Capture the cell that displays the provided text and extract its (x, y) central coordinate. 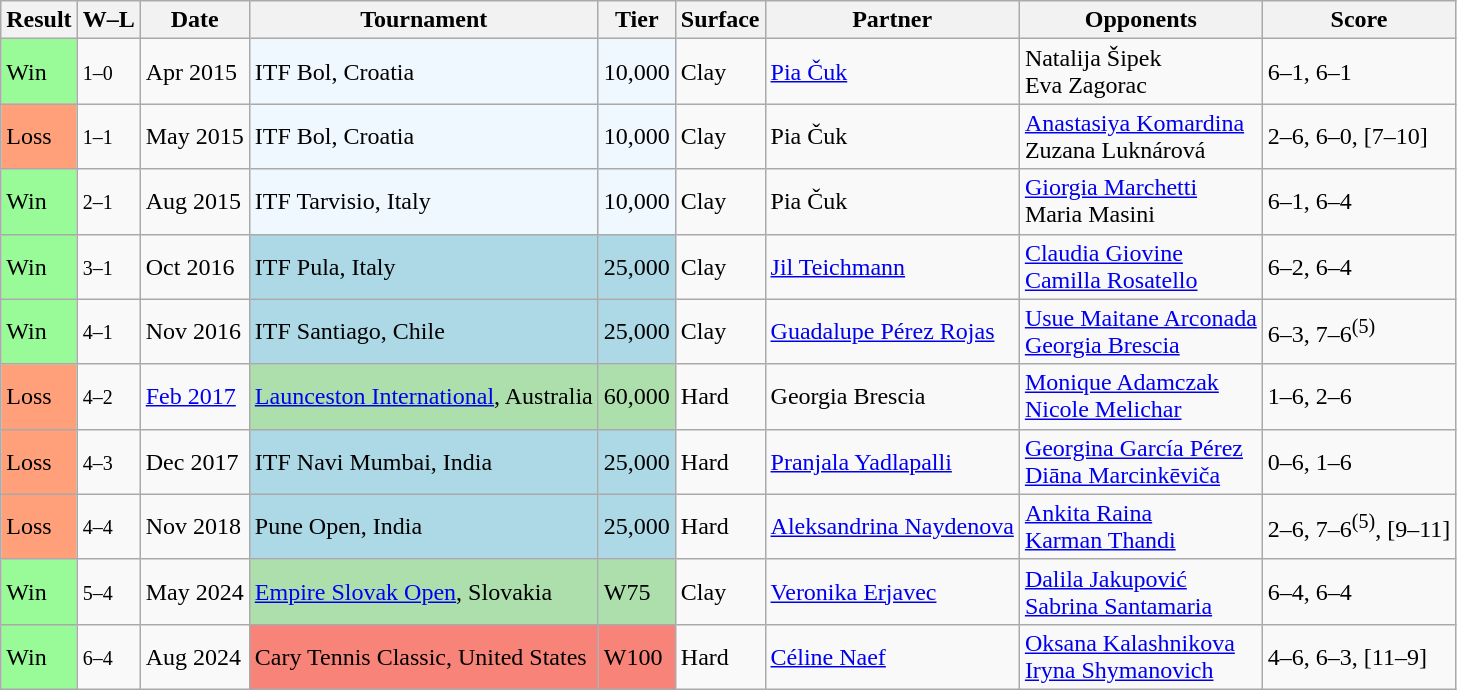
May 2015 (194, 136)
Oct 2016 (194, 266)
ITF Pula, Italy (424, 266)
ITF Santiago, Chile (424, 332)
2–1 (108, 202)
Georgina García Pérez Diāna Marcinkēviča (1140, 462)
Aleksandrina Naydenova (892, 526)
Opponents (1140, 20)
2–6, 7–6(5), [9–11] (1358, 526)
ITF Tarvisio, Italy (424, 202)
4–1 (108, 332)
Nov 2016 (194, 332)
Ankita Raina Karman Thandi (1140, 526)
ITF Navi Mumbai, India (424, 462)
Jil Teichmann (892, 266)
Georgia Brescia (892, 396)
4–4 (108, 526)
0–6, 1–6 (1358, 462)
Claudia Giovine Camilla Rosatello (1140, 266)
Aug 2024 (194, 656)
W–L (108, 20)
4–3 (108, 462)
Veronika Erjavec (892, 592)
Cary Tennis Classic, United States (424, 656)
Tier (636, 20)
Céline Naef (892, 656)
Guadalupe Pérez Rojas (892, 332)
Result (39, 20)
Date (194, 20)
60,000 (636, 396)
1–6, 2–6 (1358, 396)
Launceston International, Australia (424, 396)
Usue Maitane Arconada Georgia Brescia (1140, 332)
Feb 2017 (194, 396)
4–2 (108, 396)
Dec 2017 (194, 462)
Monique Adamczak Nicole Melichar (1140, 396)
3–1 (108, 266)
6–2, 6–4 (1358, 266)
Giorgia Marchetti Maria Masini (1140, 202)
6–4, 6–4 (1358, 592)
2–6, 6–0, [7–10] (1358, 136)
1–0 (108, 72)
W100 (636, 656)
Dalila Jakupović Sabrina Santamaria (1140, 592)
5–4 (108, 592)
4–6, 6–3, [11–9] (1358, 656)
Score (1358, 20)
Anastasiya Komardina Zuzana Luknárová (1140, 136)
Oksana Kalashnikova Iryna Shymanovich (1140, 656)
Pranjala Yadlapalli (892, 462)
Empire Slovak Open, Slovakia (424, 592)
Aug 2015 (194, 202)
6–3, 7–6(5) (1358, 332)
Surface (720, 20)
Partner (892, 20)
May 2024 (194, 592)
Natalija Šipek Eva Zagorac (1140, 72)
1–1 (108, 136)
Pune Open, India (424, 526)
Nov 2018 (194, 526)
Apr 2015 (194, 72)
W75 (636, 592)
6–1, 6–1 (1358, 72)
Tournament (424, 20)
6–4 (108, 656)
6–1, 6–4 (1358, 202)
